Return the [x, y] coordinate for the center point of the cell that contains the specified text.  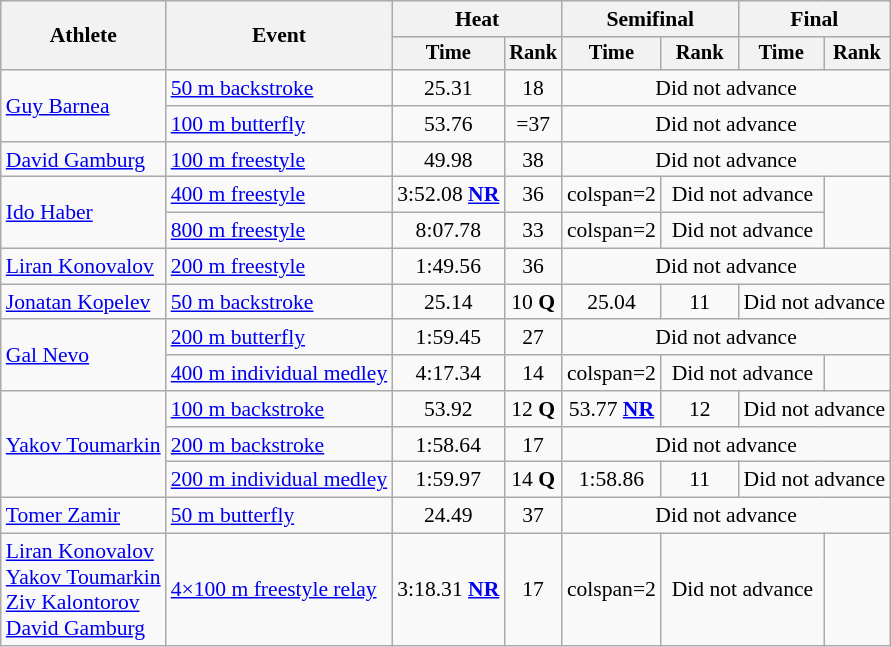
200 m individual medley [280, 480]
Tomer Zamir [84, 516]
Heat [477, 19]
38 [533, 160]
=37 [533, 124]
8:07.78 [448, 231]
400 m individual medley [280, 373]
200 m freestyle [280, 267]
18 [533, 88]
14 Q [533, 480]
4:17.34 [448, 373]
37 [533, 516]
1:59.97 [448, 480]
1:58.86 [612, 480]
Semifinal [650, 19]
200 m butterfly [280, 338]
100 m backstroke [280, 409]
Jonatan Kopelev [84, 302]
Liran KonovalovYakov ToumarkinZiv KalontorovDavid Gamburg [84, 590]
49.98 [448, 160]
1:58.64 [448, 445]
12 [700, 409]
3:52.08 NR [448, 195]
24.49 [448, 516]
25.14 [448, 302]
3:18.31 NR [448, 590]
1:49.56 [448, 267]
400 m freestyle [280, 195]
53.92 [448, 409]
Event [280, 36]
Guy Barnea [84, 106]
53.76 [448, 124]
33 [533, 231]
12 Q [533, 409]
1:59.45 [448, 338]
50 m butterfly [280, 516]
4×100 m freestyle relay [280, 590]
Gal Nevo [84, 356]
200 m backstroke [280, 445]
David Gamburg [84, 160]
14 [533, 373]
25.04 [612, 302]
Yakov Toumarkin [84, 444]
Liran Konovalov [84, 267]
Ido Haber [84, 212]
27 [533, 338]
25.31 [448, 88]
10 Q [533, 302]
Final [815, 19]
100 m butterfly [280, 124]
800 m freestyle [280, 231]
53.77 NR [612, 409]
Athlete [84, 36]
100 m freestyle [280, 160]
